Scan for the cell matching the given text and deliver its (X, Y) coordinate at center. 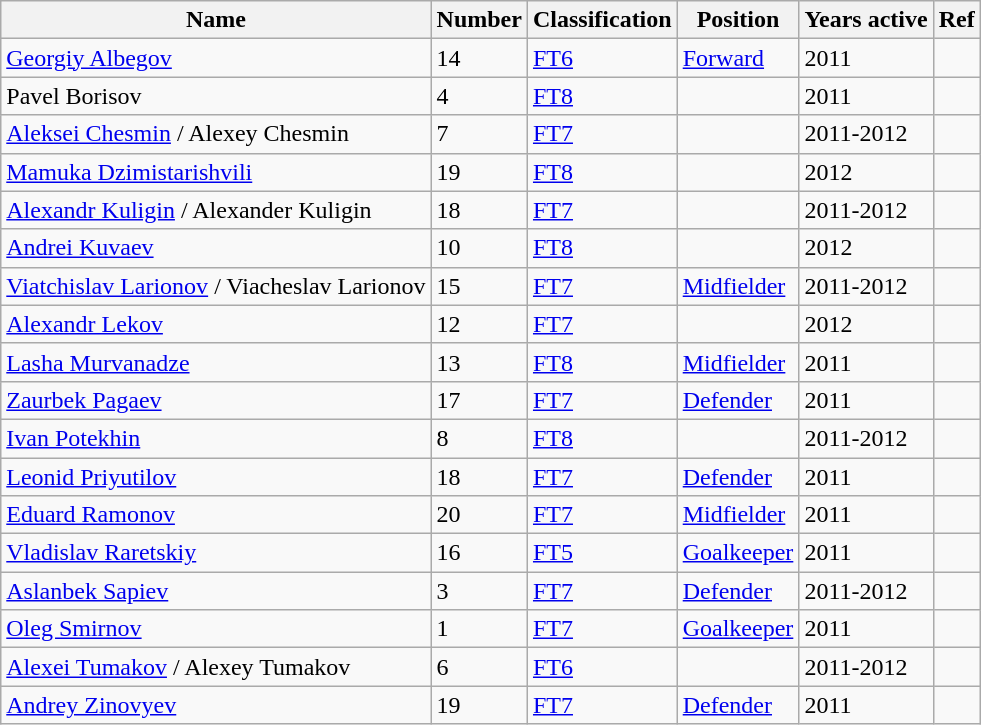
10 (479, 248)
Position (738, 20)
Aslanbek Sapiev (216, 591)
Ref (956, 20)
Aleksei Chesmin / Alexey Chesmin (216, 134)
Alexandr Lekov (216, 324)
Alexei Tumakov / Alexey Tumakov (216, 667)
8 (479, 438)
Alexandr Kuligin / Alexander Kuligin (216, 210)
1 (479, 629)
Eduard Ramonov (216, 515)
7 (479, 134)
6 (479, 667)
FT5 (602, 553)
4 (479, 96)
15 (479, 286)
Oleg Smirnov (216, 629)
Pavel Borisov (216, 96)
Lasha Murvanadze (216, 362)
Name (216, 20)
16 (479, 553)
Leonid Priyutilov (216, 477)
12 (479, 324)
Georgiy Albegov (216, 58)
Classification (602, 20)
Andrey Zinovyev (216, 705)
Andrei Kuvaev (216, 248)
17 (479, 400)
Forward (738, 58)
Ivan Potekhin (216, 438)
Number (479, 20)
Viatchislav Larionov / Viacheslav Larionov (216, 286)
13 (479, 362)
3 (479, 591)
Years active (866, 20)
Zaurbek Pagaev (216, 400)
Vladislav Raretskiy (216, 553)
Mamuka Dzimistarishvili (216, 172)
14 (479, 58)
20 (479, 515)
